Identify which cell holds the provided text, then report its [X, Y] central coordinate. 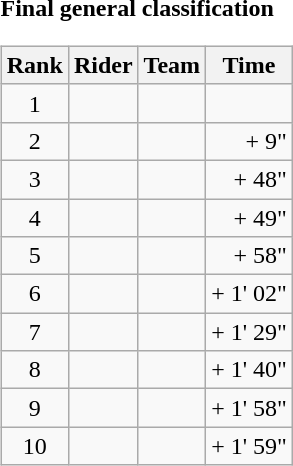
+ 1' 02" [250, 294]
+ 1' 58" [250, 408]
8 [34, 370]
+ 9" [250, 141]
1 [34, 103]
Time [250, 65]
9 [34, 408]
7 [34, 332]
+ 1' 29" [250, 332]
Rank [34, 65]
Rider [103, 65]
+ 48" [250, 179]
6 [34, 294]
+ 1' 59" [250, 446]
4 [34, 217]
Team [172, 65]
2 [34, 141]
+ 1' 40" [250, 370]
+ 49" [250, 217]
10 [34, 446]
5 [34, 256]
3 [34, 179]
+ 58" [250, 256]
